From the cell containing the given text, extract its center point as [x, y] coordinate. 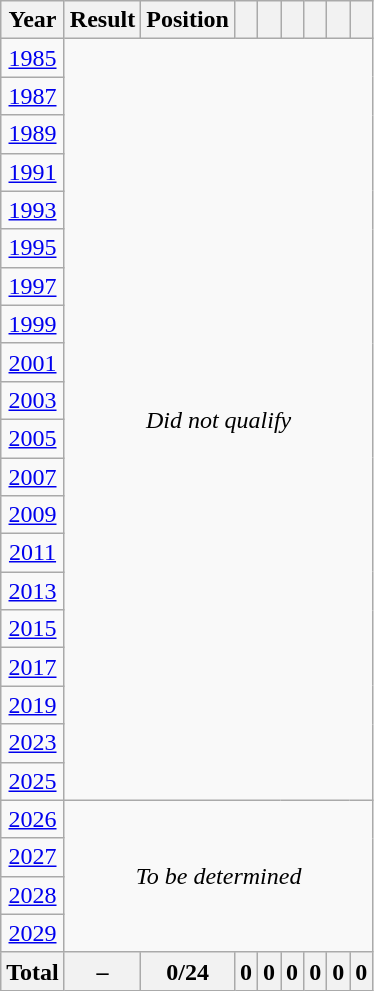
2019 [33, 705]
2007 [33, 477]
Total [33, 971]
2025 [33, 781]
1989 [33, 134]
Position [188, 20]
2001 [33, 362]
To be determined [218, 876]
1993 [33, 210]
1991 [33, 172]
1985 [33, 58]
1987 [33, 96]
– [102, 971]
2013 [33, 591]
2009 [33, 515]
2026 [33, 819]
1997 [33, 286]
2027 [33, 857]
2017 [33, 667]
2023 [33, 743]
2029 [33, 933]
1999 [33, 324]
0/24 [188, 971]
Result [102, 20]
2003 [33, 400]
2015 [33, 629]
1995 [33, 248]
2011 [33, 553]
Did not qualify [218, 420]
2028 [33, 895]
Year [33, 20]
2005 [33, 438]
